Pinpoint the cell where the given text exists, returning its [x, y] midpoint coordinate. 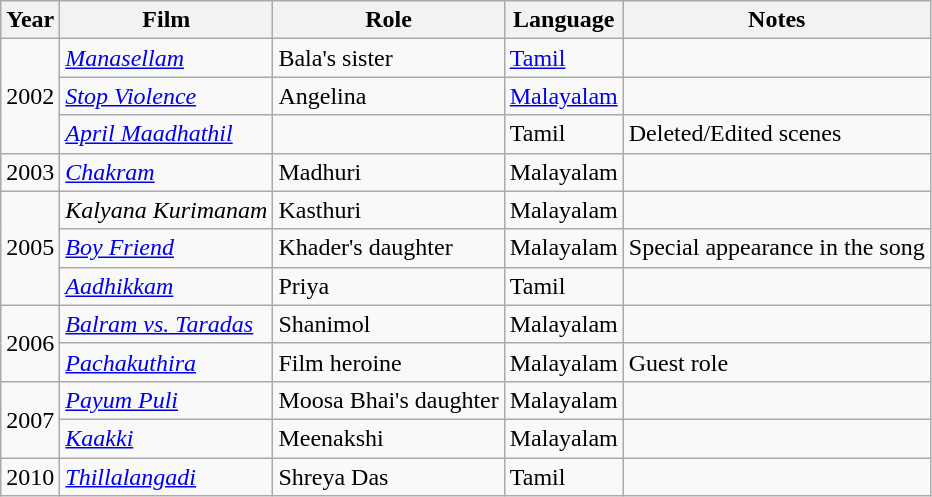
Payum Puli [166, 400]
2007 [30, 419]
Kalyana Kurimanam [166, 210]
Language [564, 20]
Balram vs. Taradas [166, 324]
Pachakuthira [166, 362]
Special appearance in the song [776, 248]
Boy Friend [166, 248]
Notes [776, 20]
Guest role [776, 362]
Khader's daughter [388, 248]
Moosa Bhai's daughter [388, 400]
Film [166, 20]
Kaakki [166, 438]
Madhuri [388, 172]
Meenakshi [388, 438]
Chakram [166, 172]
Stop Violence [166, 96]
Shanimol [388, 324]
Bala's sister [388, 58]
2006 [30, 343]
April Maadhathil [166, 134]
Deleted/Edited scenes [776, 134]
Aadhikkam [166, 286]
2005 [30, 248]
Angelina [388, 96]
Thillalangadi [166, 477]
Priya [388, 286]
Year [30, 20]
2002 [30, 96]
Kasthuri [388, 210]
Shreya Das [388, 477]
2003 [30, 172]
2010 [30, 477]
Role [388, 20]
Film heroine [388, 362]
Manasellam [166, 58]
